Locate the cell with the specified text and output its [x, y] center coordinate. 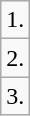
2. [16, 58]
1. [16, 20]
3. [16, 96]
